For the text-containing cell, return its midpoint in (X, Y) coordinate format. 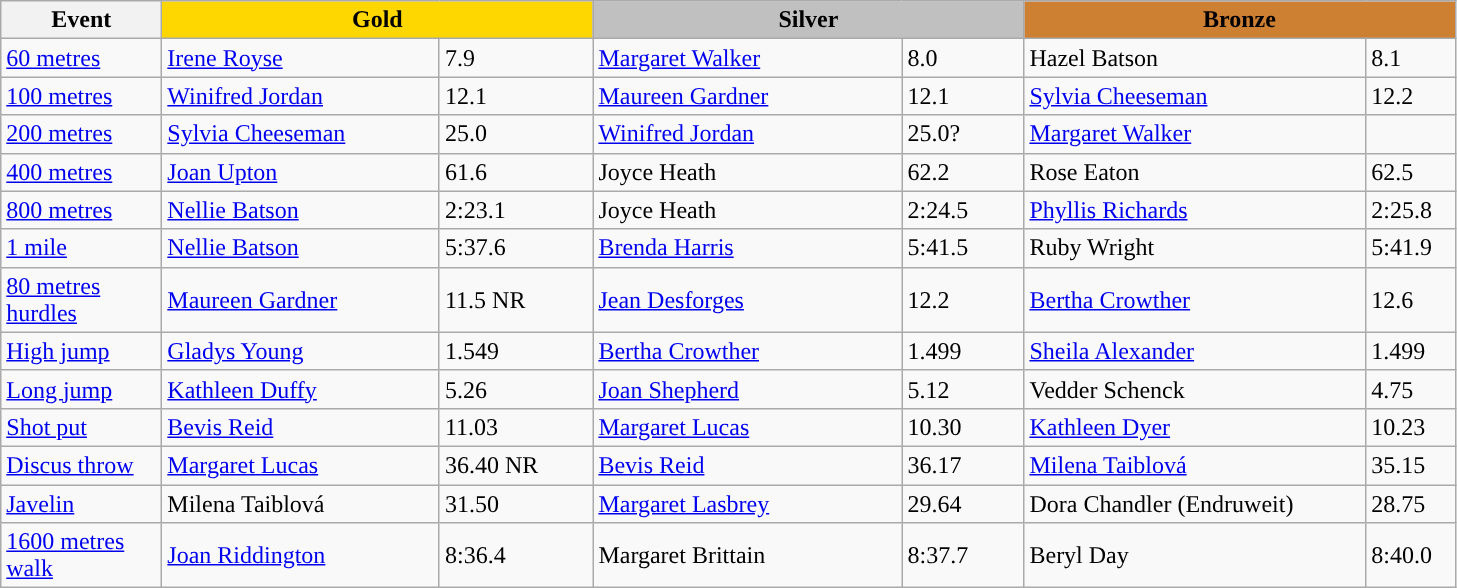
Sheila Alexander (1195, 351)
Joan Shepherd (748, 389)
Gladys Young (301, 351)
Joan Riddington (301, 556)
Margaret Lasbrey (748, 503)
Margaret Brittain (748, 556)
Bronze (1240, 20)
Phyllis Richards (1195, 210)
Kathleen Dyer (1195, 427)
60 metres (82, 58)
2:23.1 (516, 210)
1.549 (516, 351)
Joan Upton (301, 172)
2:25.8 (1410, 210)
Event (82, 20)
Vedder Schenck (1195, 389)
5.12 (963, 389)
8:37.7 (963, 556)
1 mile (82, 248)
28.75 (1410, 503)
Beryl Day (1195, 556)
Javelin (82, 503)
10.30 (963, 427)
1600 metres walk (82, 556)
25.0? (963, 134)
Irene Royse (301, 58)
Brenda Harris (748, 248)
31.50 (516, 503)
800 metres (82, 210)
Rose Eaton (1195, 172)
35.15 (1410, 465)
High jump (82, 351)
4.75 (1410, 389)
80 metres hurdles (82, 300)
61.6 (516, 172)
Hazel Batson (1195, 58)
Long jump (82, 389)
10.23 (1410, 427)
62.5 (1410, 172)
Silver (808, 20)
400 metres (82, 172)
11.5 NR (516, 300)
8.0 (963, 58)
Discus throw (82, 465)
8:40.0 (1410, 556)
36.17 (963, 465)
62.2 (963, 172)
12.6 (1410, 300)
2:24.5 (963, 210)
5:41.9 (1410, 248)
11.03 (516, 427)
8:36.4 (516, 556)
100 metres (82, 96)
Shot put (82, 427)
36.40 NR (516, 465)
8.1 (1410, 58)
5.26 (516, 389)
7.9 (516, 58)
Gold (378, 20)
Dora Chandler (Endruweit) (1195, 503)
25.0 (516, 134)
Kathleen Duffy (301, 389)
5:37.6 (516, 248)
5:41.5 (963, 248)
Jean Desforges (748, 300)
Ruby Wright (1195, 248)
29.64 (963, 503)
200 metres (82, 134)
